Scan for the cell matching the given text and deliver its [x, y] coordinate at center. 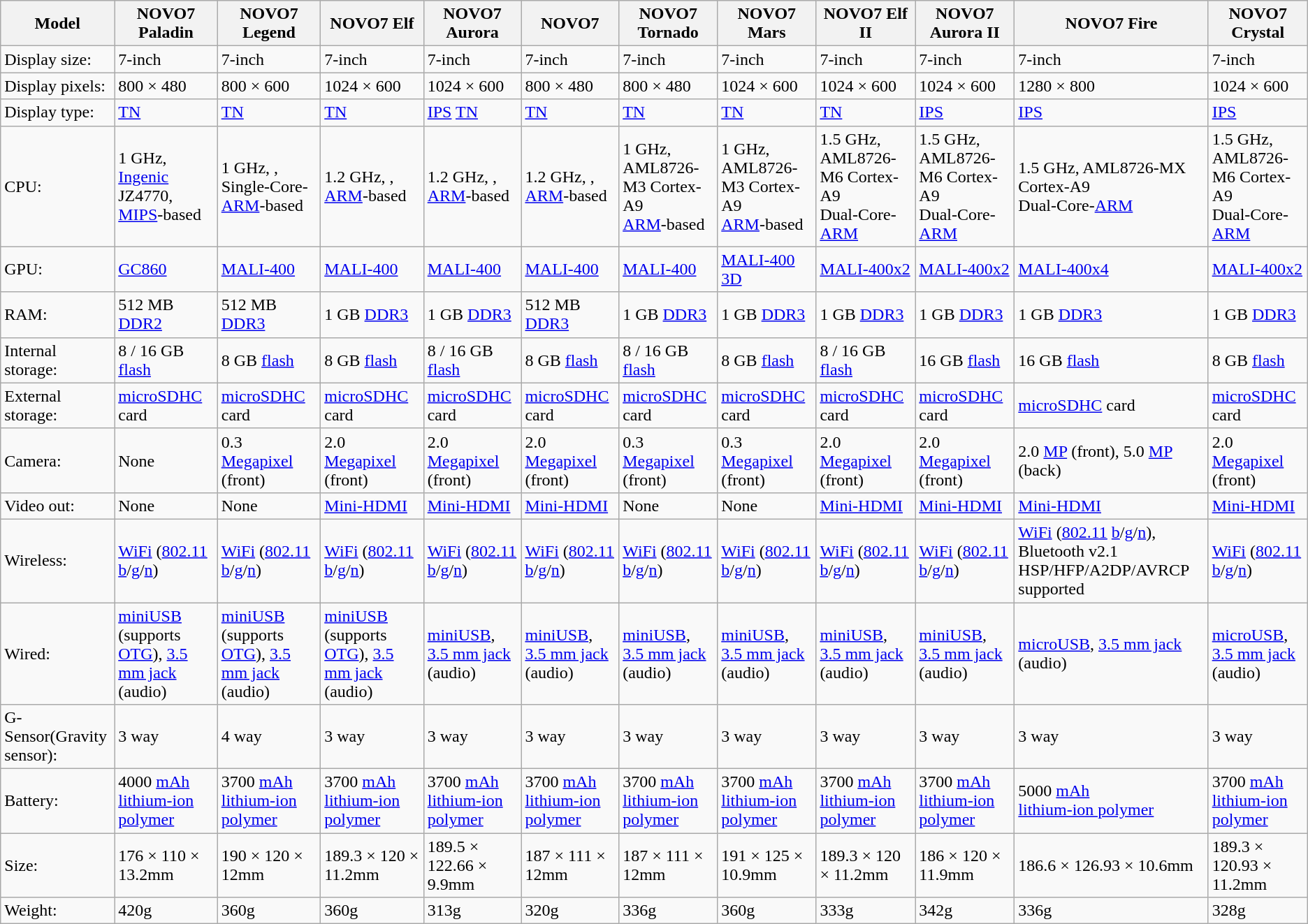
Display size: [57, 59]
Display pixels: [57, 86]
313g [472, 911]
328g [1258, 911]
800 × 600 [268, 86]
NOVO7 Elf [372, 24]
Battery: [57, 801]
342g [965, 911]
1 GHz, Ingenic JZ4770,MIPS-based [166, 186]
Camera: [57, 460]
NOVO7 Crystal [1258, 24]
G-Sensor(Gravity sensor): [57, 737]
NOVO7 [570, 24]
Display type: [57, 112]
320g [570, 911]
IPS TN [472, 112]
2.0 MP (front), 5.0 MP (back) [1111, 460]
NOVO7 Mars [767, 24]
Weight: [57, 911]
GPU: [57, 270]
NOVO7 Aurora [472, 24]
GC860 [166, 270]
NOVO7 Legend [268, 24]
NOVO7 Paladin [166, 24]
NOVO7 Fire [1111, 24]
Wired: [57, 653]
176 × 110 × 13.2mm [166, 865]
NOVO7 Aurora II [965, 24]
186.6 × 126.93 × 10.6mm [1111, 865]
MALI-400 3D [767, 270]
RAM: [57, 314]
1.5 GHz, AML8726-MX Cortex-A9Dual-Core-ARM [1111, 186]
WiFi (802.11 b/g/n), Bluetooth v2.1 HSP/HFP/A2DP/AVRCP supported [1111, 560]
420g [166, 911]
Video out: [57, 506]
191 × 125 × 10.9mm [767, 865]
NOVO7 Tornado [668, 24]
NOVO7 Elf II [866, 24]
Wireless: [57, 560]
4000 mAhlithium-ion polymer [166, 801]
CPU: [57, 186]
189.3 × 120.93 × 11.2mm [1258, 865]
5000 mAhlithium-ion polymer [1111, 801]
Internal storage: [57, 360]
512 MB DDR2 [166, 314]
MALI-400x4 [1111, 270]
190 × 120 × 12mm [268, 865]
333g [866, 911]
Model [57, 24]
189.5 × 122.66 × 9.9mm [472, 865]
4 way [268, 737]
Size: [57, 865]
External storage: [57, 405]
1280 × 800 [1111, 86]
186 × 120 × 11.9mm [965, 865]
1 GHz, ,Single-Core-ARM-based [268, 186]
